From the cell containing the given text, extract its center point as [X, Y] coordinate. 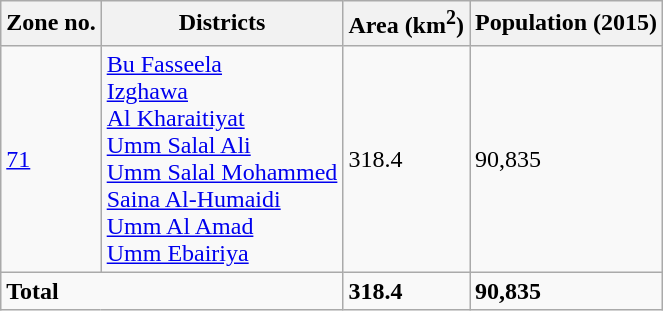
Districts [222, 24]
Population (2015) [566, 24]
Total [172, 291]
Area (km2) [406, 24]
Bu Fasseela Izghawa Al Kharaitiyat Umm Salal Ali Umm Salal Mohammed Saina Al-Humaidi Umm Al Amad Umm Ebairiya [222, 158]
71 [51, 158]
Zone no. [51, 24]
